Capture the cell that displays the provided text and extract its [X, Y] central coordinate. 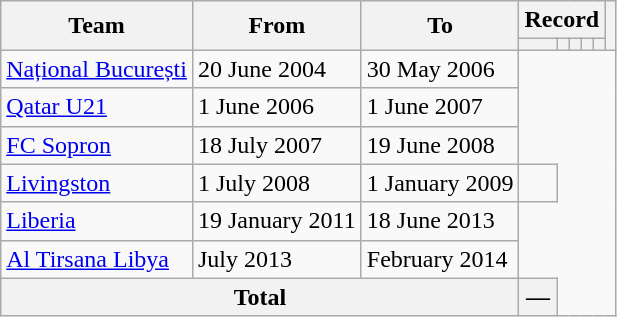
19 June 2008 [440, 145]
Record [562, 20]
20 June 2004 [276, 69]
1 January 2009 [440, 183]
Național București [97, 69]
18 July 2007 [276, 145]
To [440, 26]
30 May 2006 [440, 69]
1 July 2008 [276, 183]
1 June 2007 [440, 107]
July 2013 [276, 259]
1 June 2006 [276, 107]
February 2014 [440, 259]
Total [260, 297]
Liberia [97, 221]
Al Tirsana Libya [97, 259]
Team [97, 26]
Qatar U21 [97, 107]
From [276, 26]
18 June 2013 [440, 221]
FC Sopron [97, 145]
— [538, 297]
19 January 2011 [276, 221]
Livingston [97, 183]
